Identify which cell holds the provided text, then report its [X, Y] central coordinate. 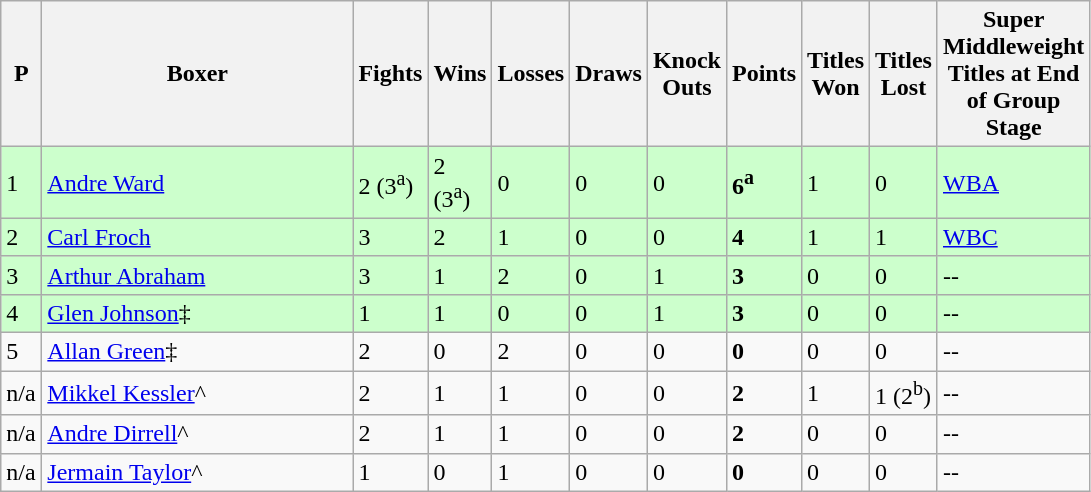
Draws [609, 74]
Allan Green‡ [198, 352]
Glen Johnson‡ [198, 313]
6a [764, 183]
Mikkel Kessler^ [198, 394]
Titles Lost [904, 74]
Andre Ward [198, 183]
1 (2b) [904, 394]
Titles Won [836, 74]
WBA [1013, 183]
Wins [460, 74]
5 [22, 352]
P [22, 74]
Arthur Abraham [198, 275]
Points [764, 74]
Carl Froch [198, 237]
Jermain Taylor^ [198, 472]
Knock Outs [686, 74]
WBC [1013, 237]
Losses [531, 74]
Andre Dirrell^ [198, 434]
Fights [390, 74]
Boxer [198, 74]
Super Middleweight Titles at End of Group Stage [1013, 74]
